For the text-containing cell, return its midpoint in [X, Y] coordinate format. 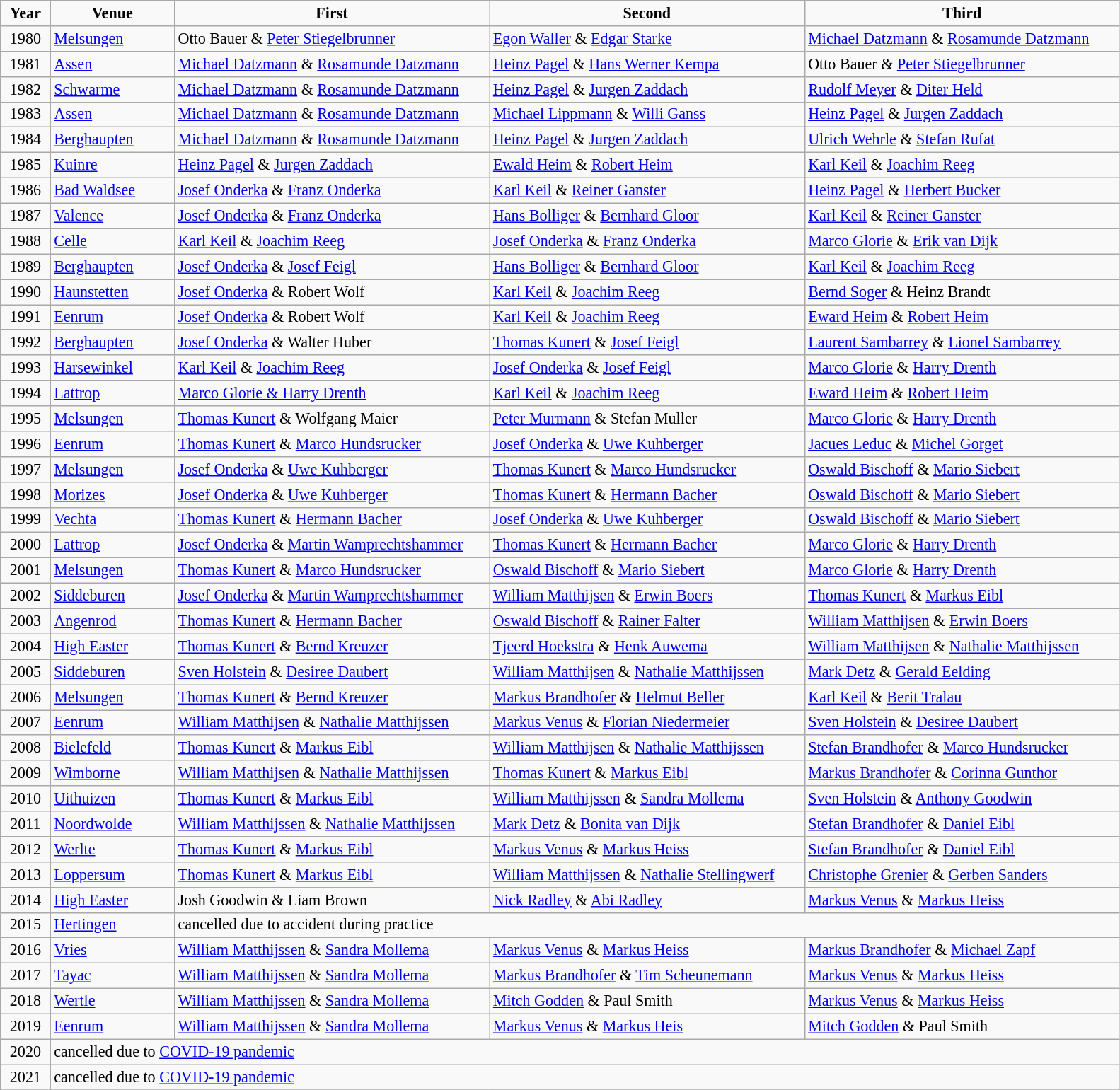
1986 [25, 190]
William Matthijssen & Nathalie Stellingwerf [647, 874]
2014 [25, 900]
1989 [25, 267]
Angenrod [112, 621]
2001 [25, 570]
2008 [25, 748]
1984 [25, 140]
Wertle [112, 1001]
2021 [25, 1077]
Heinz Pagel & Herbert Bucker [962, 190]
1990 [25, 291]
1988 [25, 241]
1995 [25, 418]
1991 [25, 317]
Morizes [112, 494]
Marco Glorie & Erik van Dijk [962, 241]
2009 [25, 773]
1980 [25, 38]
1985 [25, 165]
Bad Waldsee [112, 190]
Markus Venus & Markus Heis [647, 1026]
Josef Onderka & Walter Huber [331, 342]
Second [647, 13]
Jacues Leduc & Michel Gorget [962, 443]
Josh Goodwin & Liam Brown [331, 900]
Vries [112, 951]
Christophe Grenier & Gerben Sanders [962, 874]
2005 [25, 672]
Valence [112, 216]
Werlte [112, 849]
1981 [25, 64]
Haunstetten [112, 291]
Ewald Heim & Robert Heim [647, 165]
Uithuizen [112, 799]
2019 [25, 1026]
1996 [25, 443]
1994 [25, 393]
1992 [25, 342]
2004 [25, 647]
Mark Detz & Gerald Eelding [962, 672]
Noordwolde [112, 823]
2016 [25, 951]
Karl Keil & Berit Tralau [962, 697]
Markus Venus & Florian Niedermeier [647, 722]
Michael Lippmann & Willi Ganss [647, 115]
Nick Radley & Abi Radley [647, 900]
2020 [25, 1052]
1999 [25, 520]
Tjeerd Hoekstra & Henk Auwema [647, 647]
Bernd Soger & Heinz Brandt [962, 291]
2006 [25, 697]
Loppersum [112, 874]
Peter Murmann & Stefan Muller [647, 418]
2018 [25, 1001]
Venue [112, 13]
Markus Brandhofer & Michael Zapf [962, 951]
Hertingen [112, 925]
Third [962, 13]
2017 [25, 975]
2003 [25, 621]
2010 [25, 799]
First [331, 13]
Wimborne [112, 773]
Markus Brandhofer & Corinna Gunthor [962, 773]
Thomas Kunert & Wolfgang Maier [331, 418]
1982 [25, 89]
1987 [25, 216]
Celle [112, 241]
Rudolf Meyer & Diter Held [962, 89]
Sven Holstein & Anthony Goodwin [962, 799]
Mark Detz & Bonita van Dijk [647, 823]
Ulrich Wehrle & Stefan Rufat [962, 140]
1998 [25, 494]
2012 [25, 849]
2007 [25, 722]
Tayac [112, 975]
2002 [25, 596]
2015 [25, 925]
Heinz Pagel & Hans Werner Kempa [647, 64]
Markus Brandhofer & Tim Scheunemann [647, 975]
Bielefeld [112, 748]
William Matthijssen & Nathalie Matthijssen [331, 823]
Markus Brandhofer & Helmut Beller [647, 697]
Kuinre [112, 165]
Oswald Bischoff & Rainer Falter [647, 621]
Harsewinkel [112, 368]
Schwarme [112, 89]
Laurent Sambarrey & Lionel Sambarrey [962, 342]
2011 [25, 823]
2013 [25, 874]
cancelled due to accident during practice [647, 925]
Egon Waller & Edgar Starke [647, 38]
1997 [25, 469]
Stefan Brandhofer & Marco Hundsrucker [962, 748]
Thomas Kunert & Josef Feigl [647, 342]
2000 [25, 545]
1993 [25, 368]
1983 [25, 115]
Vechta [112, 520]
Year [25, 13]
